Pinpoint the cell where the given text exists, returning its [x, y] midpoint coordinate. 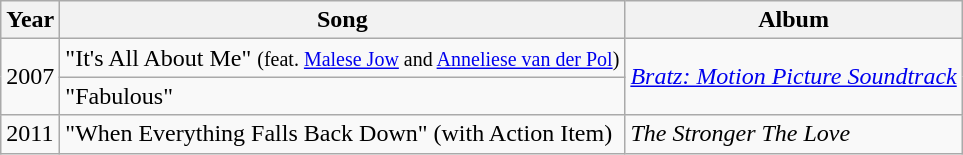
"It's All About Me" (feat. Malese Jow and Anneliese van der Pol) [342, 58]
The Stronger The Love [794, 134]
"When Everything Falls Back Down" (with Action Item) [342, 134]
Album [794, 20]
Year [30, 20]
2011 [30, 134]
"Fabulous" [342, 96]
2007 [30, 77]
Song [342, 20]
Bratz: Motion Picture Soundtrack [794, 77]
